Find where the given text appears and provide that cell's center as (X, Y) coordinate. 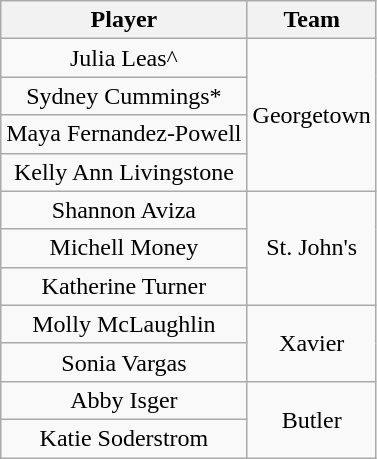
Sonia Vargas (124, 362)
Maya Fernandez-Powell (124, 134)
Georgetown (312, 115)
Sydney Cummings* (124, 96)
Team (312, 20)
Butler (312, 419)
Xavier (312, 343)
Player (124, 20)
Molly McLaughlin (124, 324)
Julia Leas^ (124, 58)
St. John's (312, 248)
Shannon Aviza (124, 210)
Abby Isger (124, 400)
Michell Money (124, 248)
Kelly Ann Livingstone (124, 172)
Katie Soderstrom (124, 438)
Katherine Turner (124, 286)
